Return [X, Y] of the center of cell containing provided text 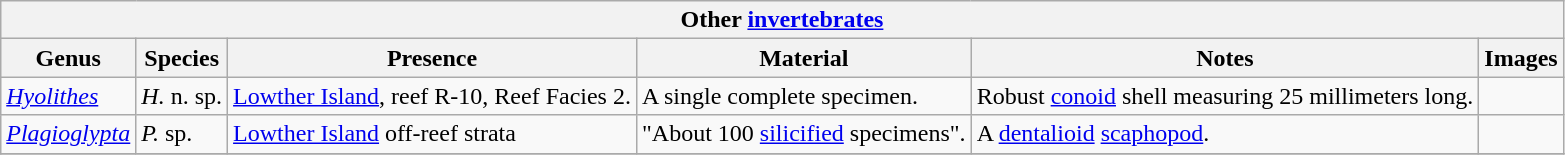
Images [1521, 58]
Lowther Island, reef R-10, Reef Facies 2. [432, 96]
A dentalioid scaphopod. [1225, 134]
Material [804, 58]
Other invertebrates [782, 20]
H. n. sp. [182, 96]
Presence [432, 58]
"About 100 silicified specimens". [804, 134]
A single complete specimen. [804, 96]
Robust conoid shell measuring 25 millimeters long. [1225, 96]
Hyolithes [68, 96]
Plagioglypta [68, 134]
Genus [68, 58]
P. sp. [182, 134]
Species [182, 58]
Lowther Island off-reef strata [432, 134]
Notes [1225, 58]
